Determine the (x, y) coordinate at the center of the cell enclosing the given text.  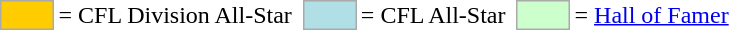
= CFL Division All-Star (175, 15)
= CFL All-Star (433, 15)
